Provide the (X, Y) coordinate of the cell's center where the given text is located.  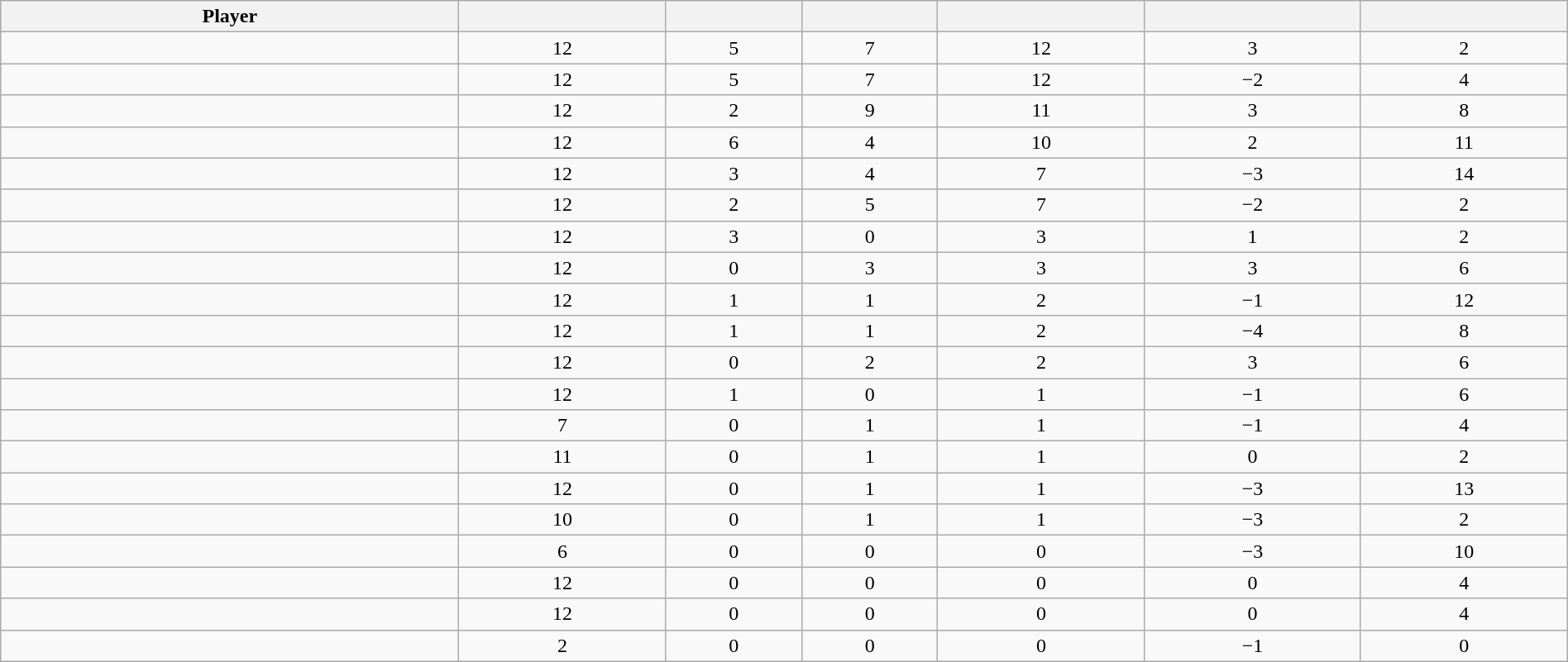
13 (1464, 488)
Player (230, 17)
14 (1464, 174)
−4 (1252, 331)
9 (869, 111)
